Scan for the cell matching the given text and deliver its [X, Y] coordinate at center. 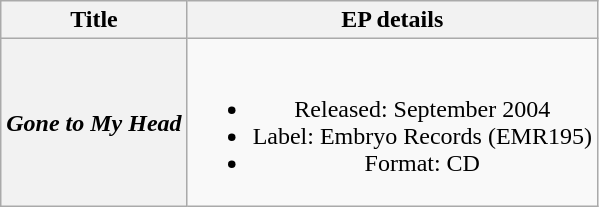
EP details [392, 20]
Gone to My Head [94, 122]
Released: September 2004Label: Embryo Records (EMR195)Format: CD [392, 122]
Title [94, 20]
